Scan for the cell matching the given text and deliver its [x, y] coordinate at center. 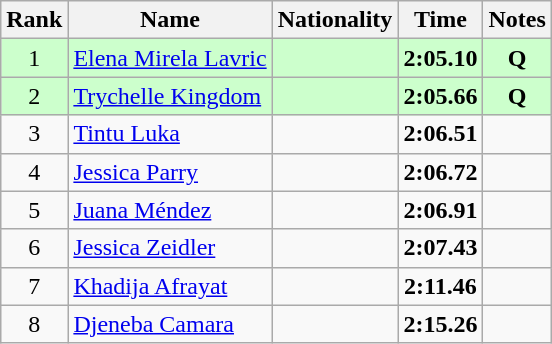
Djeneba Camara [170, 324]
Time [440, 20]
Trychelle Kingdom [170, 96]
Khadija Afrayat [170, 286]
Jessica Parry [170, 172]
2 [34, 96]
Elena Mirela Lavric [170, 58]
6 [34, 248]
2:05.66 [440, 96]
7 [34, 286]
2:07.43 [440, 248]
2:06.51 [440, 134]
5 [34, 210]
2:05.10 [440, 58]
2:15.26 [440, 324]
Tintu Luka [170, 134]
Name [170, 20]
2:11.46 [440, 286]
8 [34, 324]
4 [34, 172]
Nationality [335, 20]
Juana Méndez [170, 210]
Rank [34, 20]
Jessica Zeidler [170, 248]
2:06.91 [440, 210]
2:06.72 [440, 172]
Notes [517, 20]
3 [34, 134]
1 [34, 58]
